Detect which cell encompasses the target text, then output its (x, y) center coordinate. 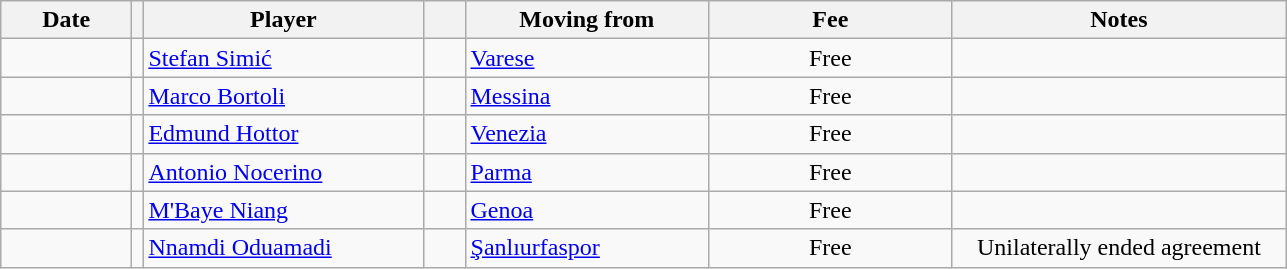
Messina (587, 96)
Date (66, 20)
Antonio Nocerino (284, 172)
Edmund Hottor (284, 134)
Notes (1119, 20)
Genoa (587, 210)
Varese (587, 58)
Player (284, 20)
Şanlıurfaspor (587, 248)
Parma (587, 172)
Venezia (587, 134)
Marco Bortoli (284, 96)
M'Baye Niang (284, 210)
Stefan Simić (284, 58)
Unilaterally ended agreement (1119, 248)
Fee (831, 20)
Moving from (587, 20)
Nnamdi Oduamadi (284, 248)
